Output the [X, Y] coordinate of the center of the cell containing the given text.  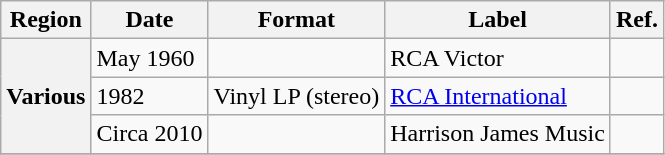
RCA International [498, 96]
RCA Victor [498, 58]
Various [46, 96]
Label [498, 20]
Circa 2010 [150, 134]
Date [150, 20]
1982 [150, 96]
Vinyl LP (stereo) [296, 96]
Format [296, 20]
May 1960 [150, 58]
Harrison James Music [498, 134]
Ref. [636, 20]
Region [46, 20]
